Detect which cell encompasses the target text, then output its (x, y) center coordinate. 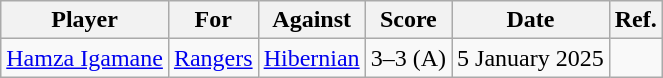
Hamza Igamane (85, 58)
Date (531, 20)
Hibernian (312, 58)
Ref. (636, 20)
Player (85, 20)
3–3 (A) (408, 58)
Score (408, 20)
Rangers (213, 58)
5 January 2025 (531, 58)
For (213, 20)
Against (312, 20)
